Output the [X, Y] coordinate of the center of the cell containing the given text.  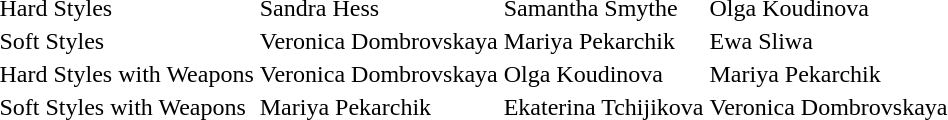
Mariya Pekarchik [604, 41]
Olga Koudinova [604, 74]
